Identify which cell holds the provided text, then report its (X, Y) central coordinate. 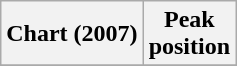
Chart (2007) (72, 34)
Peakposition (189, 34)
